Search for the cell housing the specified text and yield its (X, Y) center coordinate. 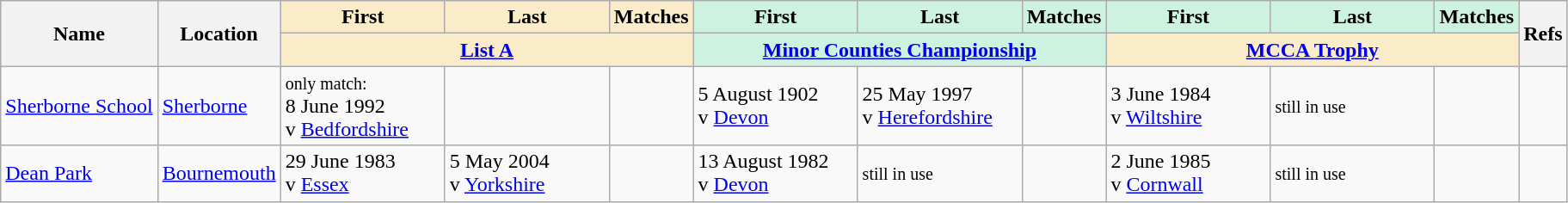
Bournemouth (218, 174)
only match:8 June 1992v Bedfordshire (363, 106)
Dean Park (79, 174)
2 June 1985v Cornwall (1189, 174)
MCCA Trophy (1313, 50)
Location (218, 34)
5 May 2004v Yorkshire (526, 174)
Sherborne (218, 106)
29 June 1983v Essex (363, 174)
Minor Counties Championship (900, 50)
3 June 1984v Wiltshire (1189, 106)
5 August 1902v Devon (776, 106)
Refs (1543, 34)
13 August 1982v Devon (776, 174)
List A (487, 50)
Sherborne School (79, 106)
Name (79, 34)
25 May 1997v Herefordshire (939, 106)
